Provide the [X, Y] coordinate of the cell's center where the given text is located.  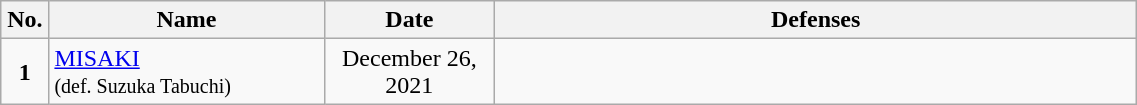
Date [409, 20]
Name [186, 20]
Defenses [816, 20]
No. [25, 20]
1 [25, 72]
MISAKI (def. Suzuka Tabuchi) [186, 72]
December 26, 2021 [409, 72]
